From the cell containing the given text, extract its center point as (x, y) coordinate. 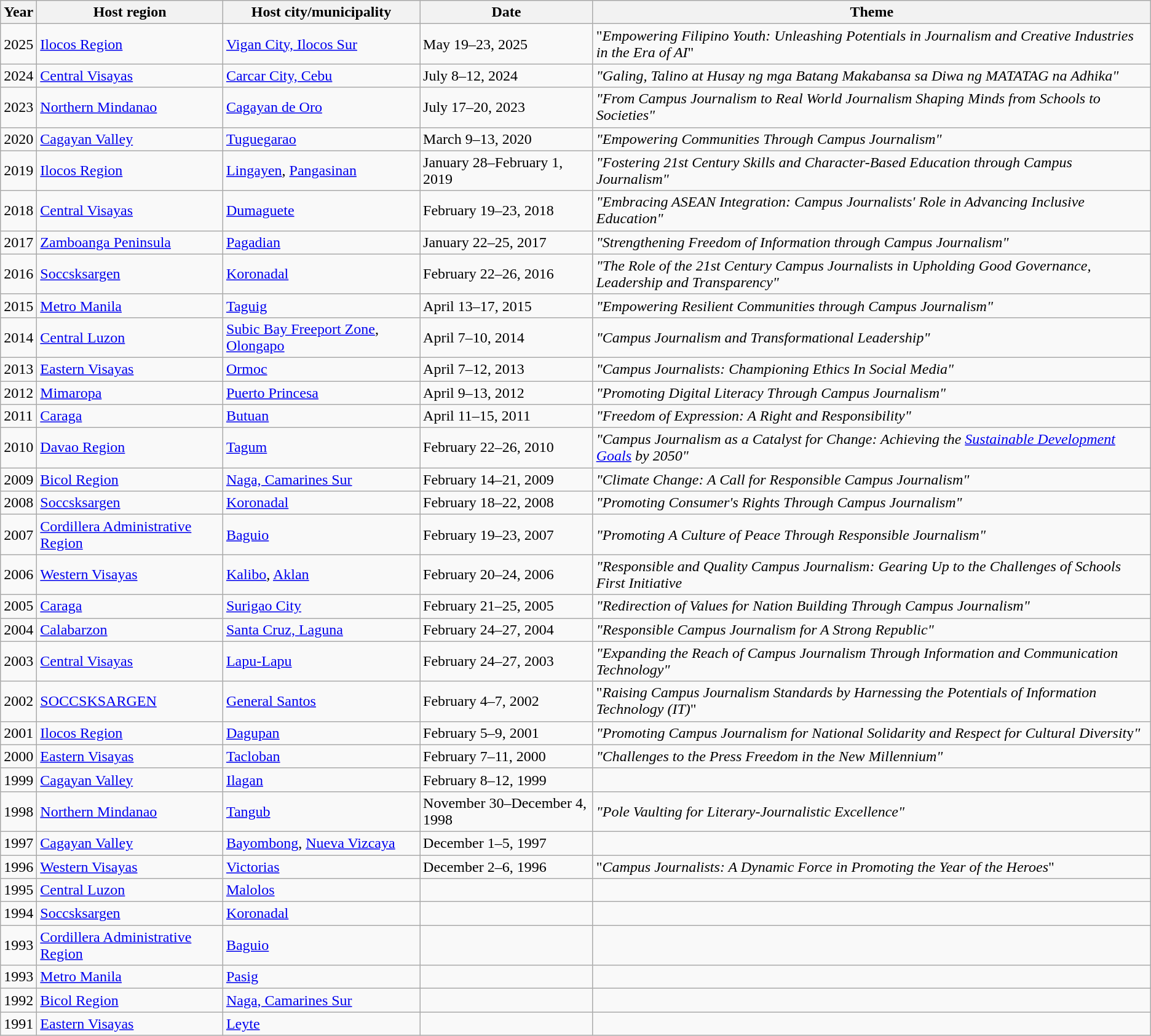
Lingayen, Pangasinan (321, 171)
1999 (18, 780)
1997 (18, 843)
General Santos (321, 701)
April 11–15, 2011 (507, 416)
"Empowering Communities Through Campus Journalism" (872, 139)
Lapu-Lapu (321, 662)
Bayombong, Nueva Vizcaya (321, 843)
April 7–12, 2013 (507, 369)
May 19–23, 2025 (507, 44)
Theme (872, 12)
2004 (18, 630)
2015 (18, 306)
2002 (18, 701)
1994 (18, 914)
February 8–12, 1999 (507, 780)
2008 (18, 503)
2006 (18, 574)
Pagadian (321, 242)
Host region (130, 12)
Cagayan de Oro (321, 107)
February 24–27, 2003 (507, 662)
Carcar City, Cebu (321, 76)
Pasig (321, 977)
"Freedom of Expression: A Right and Responsibility" (872, 416)
Davao Region (130, 448)
2024 (18, 76)
2007 (18, 535)
Tuguegarao (321, 139)
1995 (18, 890)
Tacloban (321, 756)
February 14–21, 2009 (507, 480)
April 13–17, 2015 (507, 306)
November 30–December 4, 1998 (507, 812)
January 28–February 1, 2019 (507, 171)
"Campus Journalism as a Catalyst for Change: Achieving the Sustainable Development Goals by 2050" (872, 448)
"Raising Campus Journalism Standards by Harnessing the Potentials of Information Technology (IT)" (872, 701)
Subic Bay Freeport Zone, Olongapo (321, 337)
2023 (18, 107)
2019 (18, 171)
February 24–27, 2004 (507, 630)
February 22–26, 2010 (507, 448)
"The Role of the 21st Century Campus Journalists in Upholding Good Governance, Leadership and Transparency" (872, 274)
Calabarzon (130, 630)
February 19–23, 2007 (507, 535)
March 9–13, 2020 (507, 139)
2000 (18, 756)
Year (18, 12)
2025 (18, 44)
1998 (18, 812)
"Empowering Filipino Youth: Unleashing Potentials in Journalism and Creative Industries in the Era of AI" (872, 44)
2018 (18, 210)
Tangub (321, 812)
"From Campus Journalism to Real World Journalism Shaping Minds from Schools to Societies" (872, 107)
2011 (18, 416)
"Campus Journalists: Championing Ethics In Social Media" (872, 369)
July 8–12, 2024 (507, 76)
Mimaropa (130, 393)
February 4–7, 2002 (507, 701)
2016 (18, 274)
"Responsible and Quality Campus Journalism: Gearing Up to the Challenges of Schools First Initiative (872, 574)
Zamboanga Peninsula (130, 242)
1992 (18, 1000)
December 2–6, 1996 (507, 866)
2020 (18, 139)
Tagum (321, 448)
2005 (18, 606)
"Embracing ASEAN Integration: Campus Journalists' Role in Advancing Inclusive Education" (872, 210)
February 7–11, 2000 (507, 756)
Santa Cruz, Laguna (321, 630)
"Empowering Resilient Communities through Campus Journalism" (872, 306)
February 19–23, 2018 (507, 210)
December 1–5, 1997 (507, 843)
SOCCSKSARGEN (130, 701)
Surigao City (321, 606)
Taguig (321, 306)
February 20–24, 2006 (507, 574)
1996 (18, 866)
February 18–22, 2008 (507, 503)
2010 (18, 448)
Ormoc (321, 369)
Puerto Princesa (321, 393)
February 22–26, 2016 (507, 274)
April 7–10, 2014 (507, 337)
2012 (18, 393)
January 22–25, 2017 (507, 242)
Date (507, 12)
Dagupan (321, 733)
2003 (18, 662)
Ilagan (321, 780)
"Redirection of Values for Nation Building Through Campus Journalism" (872, 606)
"Climate Change: A Call for Responsible Campus Journalism" (872, 480)
"Challenges to the Press Freedom in the New Millennium" (872, 756)
2017 (18, 242)
April 9–13, 2012 (507, 393)
1991 (18, 1024)
"Strengthening Freedom of Information through Campus Journalism" (872, 242)
"Promoting Consumer's Rights Through Campus Journalism" (872, 503)
"Campus Journalism and Transformational Leadership" (872, 337)
"Campus Journalists: A Dynamic Force in Promoting the Year of the Heroes" (872, 866)
2001 (18, 733)
"Promoting Campus Journalism for National Solidarity and Respect for Cultural Diversity" (872, 733)
February 21–25, 2005 (507, 606)
"Responsible Campus Journalism for A Strong Republic" (872, 630)
Victorias (321, 866)
2013 (18, 369)
February 5–9, 2001 (507, 733)
"Galing, Talino at Husay ng mga Batang Makabansa sa Diwa ng MATATAG na Adhika" (872, 76)
Host city/municipality (321, 12)
Vigan City, Ilocos Sur (321, 44)
Kalibo, Aklan (321, 574)
"Promoting Digital Literacy Through Campus Journalism" (872, 393)
Malolos (321, 890)
Butuan (321, 416)
2009 (18, 480)
Dumaguete (321, 210)
"Pole Vaulting for Literary-Journalistic Excellence" (872, 812)
2014 (18, 337)
"Fostering 21st Century Skills and Character-Based Education through Campus Journalism" (872, 171)
July 17–20, 2023 (507, 107)
"Expanding the Reach of Campus Journalism Through Information and Communication Technology" (872, 662)
"Promoting A Culture of Peace Through Responsible Journalism" (872, 535)
Leyte (321, 1024)
